Pinpoint the cell where the given text exists, returning its (x, y) midpoint coordinate. 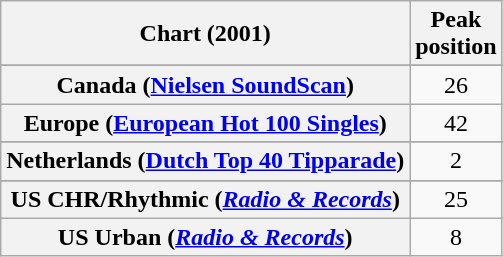
Canada (Nielsen SoundScan) (206, 85)
26 (456, 85)
2 (456, 161)
42 (456, 123)
8 (456, 237)
Europe (European Hot 100 Singles) (206, 123)
US Urban (Radio & Records) (206, 237)
Netherlands (Dutch Top 40 Tipparade) (206, 161)
Peakposition (456, 34)
US CHR/Rhythmic (Radio & Records) (206, 199)
25 (456, 199)
Chart (2001) (206, 34)
